Detect which cell encompasses the target text, then output its (X, Y) center coordinate. 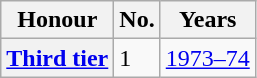
1 (137, 58)
1973–74 (208, 58)
No. (137, 20)
Honour (58, 20)
Years (208, 20)
Third tier (58, 58)
